Detect which cell encompasses the target text, then output its (x, y) center coordinate. 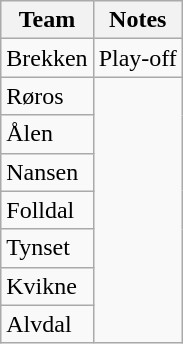
Tynset (47, 248)
Ålen (47, 134)
Play-off (138, 58)
Nansen (47, 172)
Brekken (47, 58)
Alvdal (47, 324)
Kvikne (47, 286)
Røros (47, 96)
Folldal (47, 210)
Team (47, 20)
Notes (138, 20)
